Capture the cell that displays the provided text and extract its (X, Y) central coordinate. 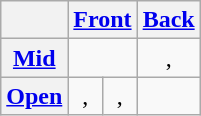
Back (168, 20)
Mid (34, 58)
Open (34, 96)
Front (102, 20)
